Return (X, Y) of the center of cell containing provided text 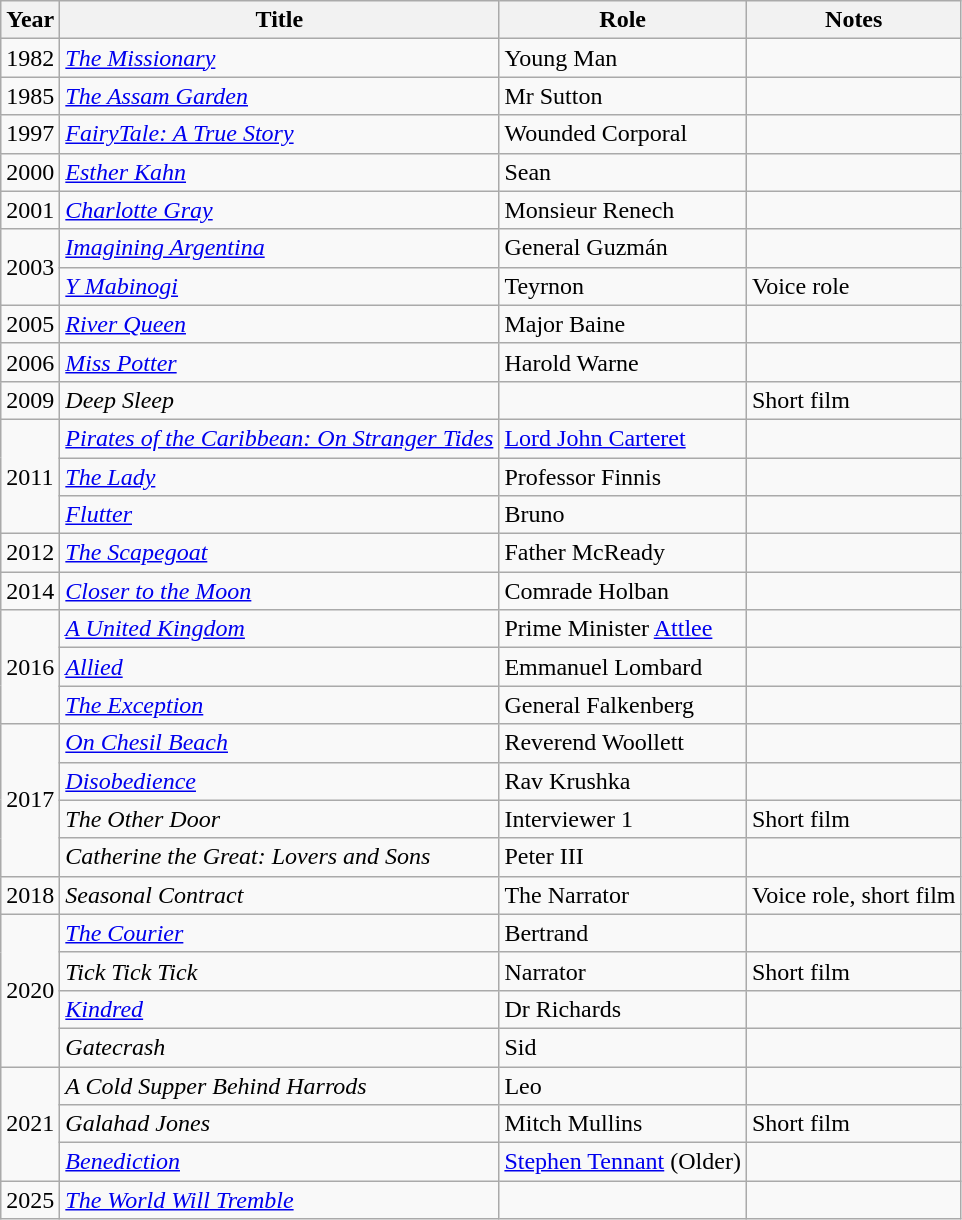
Year (30, 20)
Rav Krushka (623, 781)
Imagining Argentina (280, 248)
Wounded Corporal (623, 134)
The Courier (280, 933)
2001 (30, 210)
2009 (30, 400)
Seasonal Contract (280, 895)
Teyrnon (623, 286)
Narrator (623, 971)
Comrade Holban (623, 591)
Tick Tick Tick (280, 971)
Sean (623, 172)
Interviewer 1 (623, 819)
Sid (623, 1047)
Mr Sutton (623, 96)
Gatecrash (280, 1047)
2021 (30, 1123)
Kindred (280, 1009)
Title (280, 20)
2011 (30, 476)
The Assam Garden (280, 96)
2018 (30, 895)
1982 (30, 58)
Professor Finnis (623, 477)
2014 (30, 591)
Voice role (854, 286)
Mitch Mullins (623, 1124)
A Cold Supper Behind Harrods (280, 1085)
2000 (30, 172)
General Guzmán (623, 248)
The World Will Tremble (280, 1200)
Pirates of the Caribbean: On Stranger Tides (280, 438)
Benediction (280, 1162)
Voice role, short film (854, 895)
2025 (30, 1200)
Disobedience (280, 781)
The Exception (280, 705)
2012 (30, 553)
2003 (30, 267)
2005 (30, 324)
Catherine the Great: Lovers and Sons (280, 857)
Miss Potter (280, 362)
Deep Sleep (280, 400)
Young Man (623, 58)
River Queen (280, 324)
Allied (280, 667)
Peter III (623, 857)
1985 (30, 96)
Bruno (623, 515)
A United Kingdom (280, 629)
Notes (854, 20)
Father McReady (623, 553)
Closer to the Moon (280, 591)
Major Baine (623, 324)
1997 (30, 134)
The Scapegoat (280, 553)
Prime Minister Attlee (623, 629)
Dr Richards (623, 1009)
Harold Warne (623, 362)
Lord John Carteret (623, 438)
Charlotte Gray (280, 210)
Monsieur Renech (623, 210)
2016 (30, 667)
Esther Kahn (280, 172)
2017 (30, 800)
FairyTale: A True Story (280, 134)
The Missionary (280, 58)
Bertrand (623, 933)
General Falkenberg (623, 705)
2020 (30, 990)
On Chesil Beach (280, 743)
Leo (623, 1085)
2006 (30, 362)
Y Mabinogi (280, 286)
Flutter (280, 515)
Galahad Jones (280, 1124)
The Other Door (280, 819)
Emmanuel Lombard (623, 667)
The Narrator (623, 895)
Reverend Woollett (623, 743)
Role (623, 20)
The Lady (280, 477)
Stephen Tennant (Older) (623, 1162)
